Extract the [x, y] coordinate from the center of the cell holding the provided text.  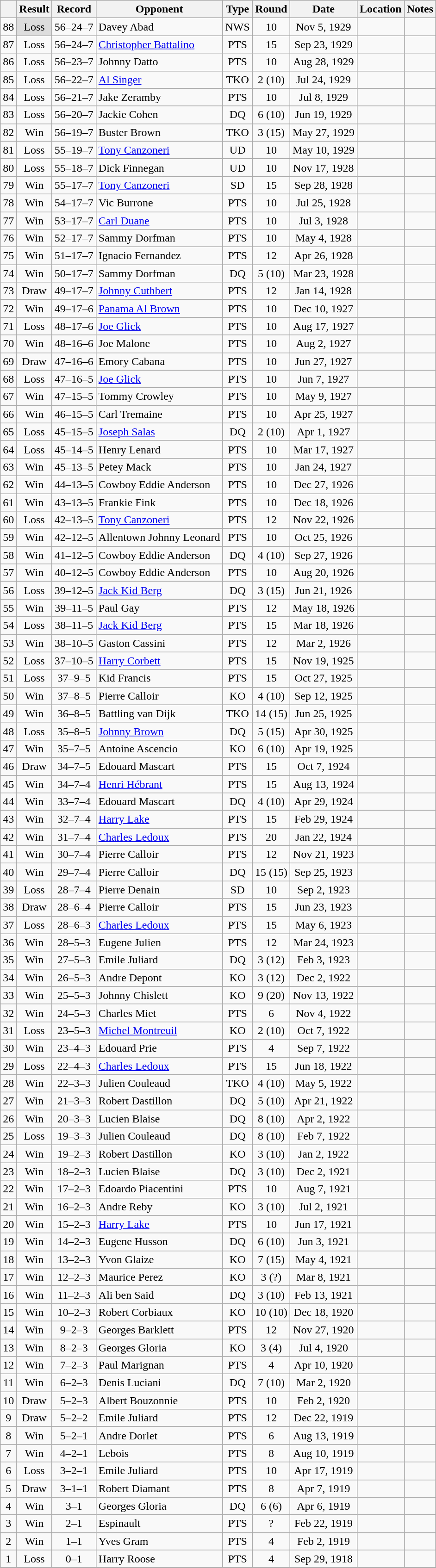
Robert Corbiaux [159, 1312]
7 [8, 1453]
Result [34, 9]
10–2–3 [74, 1312]
Albert Bouzonnie [159, 1401]
Jun 27, 1927 [323, 361]
27 [8, 1101]
41–12–5 [74, 555]
Sep 29, 1918 [323, 1559]
? [271, 1524]
37 [8, 925]
Apr 21, 1922 [323, 1101]
3 (?) [271, 1277]
83 [8, 115]
26–5–3 [74, 978]
Denis Luciani [159, 1383]
Allentown Johnny Leonard [159, 538]
42–12–5 [74, 538]
Johnny Datto [159, 62]
Davey Abad [159, 27]
5 [8, 1488]
May 5, 1922 [323, 1084]
39–12–5 [74, 590]
61 [8, 502]
86 [8, 62]
Petey Mack [159, 467]
59 [8, 538]
80 [8, 167]
47–16–6 [74, 361]
Robert Diamant [159, 1488]
Panama Al Brown [159, 309]
33–7–4 [74, 802]
Michel Montreuil [159, 1030]
40 [8, 872]
16 [8, 1295]
Yvon Glaize [159, 1259]
Jan 2, 1922 [323, 1154]
13 [8, 1348]
56–21–7 [74, 97]
Aug 2, 1927 [323, 344]
78 [8, 203]
Buster Brown [159, 132]
48–16–6 [74, 344]
Mar 17, 1927 [323, 449]
Jan 24, 1927 [323, 467]
Feb 13, 1921 [323, 1295]
68 [8, 379]
29 [8, 1066]
49–17–7 [74, 291]
Dec 27, 1926 [323, 484]
44 [8, 802]
46 [8, 766]
Ali ben Said [159, 1295]
45–15–5 [74, 432]
Feb 7, 1922 [323, 1136]
Oct 25, 1926 [323, 538]
28–6–4 [74, 907]
Mar 23, 1928 [323, 273]
74 [8, 273]
37–8–5 [74, 696]
51–17–7 [74, 256]
6–2–3 [74, 1383]
38 [8, 907]
56–19–7 [74, 132]
May 18, 1926 [323, 608]
45 [8, 784]
Aug 20, 1926 [323, 573]
10 (10) [271, 1312]
39–11–5 [74, 608]
Mar 24, 1923 [323, 942]
Antoine Ascencio [159, 749]
7 (10) [271, 1383]
49–17–6 [74, 309]
Apr 30, 1925 [323, 731]
Joseph Salas [159, 432]
38–11–5 [74, 626]
71 [8, 326]
62 [8, 484]
Sep 25, 1923 [323, 872]
25 [8, 1136]
Dec 22, 1919 [323, 1418]
31–7–4 [74, 837]
Dec 2, 1921 [323, 1171]
19 [8, 1242]
Date [323, 9]
Apr 26, 1928 [323, 256]
Espinault [159, 1524]
15 (15) [271, 872]
56–23–7 [74, 62]
May 27, 1929 [323, 132]
16–2–3 [74, 1207]
15–2–3 [74, 1224]
49 [8, 713]
Jun 18, 1922 [323, 1066]
55 [8, 608]
56–22–7 [74, 80]
Jul 8, 1929 [323, 97]
30–7–4 [74, 855]
Dec 18, 1926 [323, 502]
Feb 3, 1923 [323, 960]
5–2–3 [74, 1401]
64 [8, 449]
Feb 29, 1924 [323, 819]
29–7–4 [74, 872]
35–8–5 [74, 731]
9 [8, 1418]
7–2–3 [74, 1365]
47–15–5 [74, 397]
Yves Gram [159, 1541]
Jul 3, 1928 [323, 221]
Joe Malone [159, 344]
48 [8, 731]
May 10, 1929 [323, 150]
24–5–3 [74, 1013]
43 [8, 819]
34 [8, 978]
36–8–5 [74, 713]
55–18–7 [74, 167]
23–5–3 [74, 1030]
Sep 12, 1925 [323, 696]
41 [8, 855]
11 [8, 1383]
Jul 25, 1928 [323, 203]
20–3–3 [74, 1119]
Jun 17, 1921 [323, 1224]
Apr 19, 1925 [323, 749]
1–1 [74, 1541]
Apr 17, 1919 [323, 1471]
54 [8, 626]
Aug 7, 1921 [323, 1189]
22–3–3 [74, 1084]
3–1–1 [74, 1488]
9 (20) [271, 995]
Feb 2, 1919 [323, 1541]
9–2–3 [74, 1330]
13–2–3 [74, 1259]
Nov 5, 1929 [323, 27]
Emory Cabana [159, 361]
Apr 10, 1920 [323, 1365]
Apr 1, 1927 [323, 432]
35–7–5 [74, 749]
5 (15) [271, 731]
Jun 21, 1926 [323, 590]
Sep 2, 1923 [323, 890]
Frankie Fink [159, 502]
Dec 10, 1927 [323, 309]
Sep 28, 1928 [323, 185]
34–7–5 [74, 766]
77 [8, 221]
Mar 2, 1926 [323, 643]
NWS [237, 27]
Jun 25, 1925 [323, 713]
Jan 14, 1928 [323, 291]
Henry Lenard [159, 449]
Johnny Brown [159, 731]
Georges Barklett [159, 1330]
26 [8, 1119]
Aug 17, 1927 [323, 326]
Dec 2, 1922 [323, 978]
21–3–3 [74, 1101]
11–2–3 [74, 1295]
Jun 7, 1927 [323, 379]
3–2–1 [74, 1471]
Andre Reby [159, 1207]
28 [8, 1084]
Tommy Crowley [159, 397]
Johnny Chislett [159, 995]
Battling van Dijk [159, 713]
7 (15) [271, 1259]
40–12–5 [74, 573]
27–5–3 [74, 960]
Jul 2, 1921 [323, 1207]
42 [8, 837]
Oct 27, 1925 [323, 678]
18 [8, 1259]
Nov 22, 1926 [323, 520]
Type [237, 9]
73 [8, 291]
50–17–7 [74, 273]
Dick Finnegan [159, 167]
81 [8, 150]
34–7–4 [74, 784]
Mar 18, 1926 [323, 626]
17–2–3 [74, 1189]
Aug 28, 1929 [323, 62]
5–2–1 [74, 1436]
Kid Francis [159, 678]
Christopher Battalino [159, 44]
Pierre Denain [159, 890]
May 6, 1923 [323, 925]
Lebois [159, 1453]
Johnny Cuthbert [159, 291]
Record [74, 9]
Apr 25, 1927 [323, 414]
32–7–4 [74, 819]
67 [8, 397]
Sep 27, 1926 [323, 555]
Apr 2, 1922 [323, 1119]
37–9–5 [74, 678]
Oct 7, 1922 [323, 1030]
Jun 19, 1929 [323, 115]
33 [8, 995]
Jake Zeramby [159, 97]
47–16–5 [74, 379]
Round [271, 9]
46–15–5 [74, 414]
Jul 4, 1920 [323, 1348]
Harry Roose [159, 1559]
66 [8, 414]
22 [8, 1189]
28–7–4 [74, 890]
Jackie Cohen [159, 115]
75 [8, 256]
56 [8, 590]
70 [8, 344]
Apr 7, 1919 [323, 1488]
42–13–5 [74, 520]
4–2–1 [74, 1453]
88 [8, 27]
47 [8, 749]
Andre Depont [159, 978]
Location [380, 9]
28–5–3 [74, 942]
Andre Dorlet [159, 1436]
31 [8, 1030]
35 [8, 960]
14 [8, 1330]
Nov 27, 1920 [323, 1330]
Nov 13, 1922 [323, 995]
Nov 21, 1923 [323, 855]
Aug 13, 1924 [323, 784]
25–5–3 [74, 995]
21 [8, 1207]
14 (15) [271, 713]
87 [8, 44]
Jul 24, 1929 [323, 80]
84 [8, 97]
0–1 [74, 1559]
39 [8, 890]
51 [8, 678]
Aug 13, 1919 [323, 1436]
May 4, 1921 [323, 1259]
45–14–5 [74, 449]
Oct 7, 1924 [323, 766]
Sep 23, 1929 [323, 44]
3 (4) [271, 1348]
48–17–6 [74, 326]
18–2–3 [74, 1171]
Ignacio Fernandez [159, 256]
Edoardo Piacentini [159, 1189]
5–2–2 [74, 1418]
23–4–3 [74, 1048]
Carl Tremaine [159, 414]
63 [8, 467]
Charles Miet [159, 1013]
54–17–7 [74, 203]
76 [8, 238]
Al Singer [159, 80]
Paul Gay [159, 608]
79 [8, 185]
36 [8, 942]
Nov 19, 1925 [323, 661]
56–20–7 [74, 115]
38–10–5 [74, 643]
69 [8, 361]
50 [8, 696]
Henri Hébrant [159, 784]
60 [8, 520]
52–17–7 [74, 238]
Paul Marignan [159, 1365]
May 9, 1927 [323, 397]
72 [8, 309]
Mar 8, 1921 [323, 1277]
45–13–5 [74, 467]
Jan 22, 1924 [323, 837]
Dec 18, 1920 [323, 1312]
58 [8, 555]
Maurice Perez [159, 1277]
Vic Burrone [159, 203]
17 [8, 1277]
Gaston Cassini [159, 643]
23 [8, 1171]
37–10–5 [74, 661]
44–13–5 [74, 484]
Aug 10, 1919 [323, 1453]
43–13–5 [74, 502]
14–2–3 [74, 1242]
Notes [420, 9]
Eugene Julien [159, 942]
Apr 6, 1919 [323, 1506]
Feb 2, 1920 [323, 1401]
3 [8, 1524]
53 [8, 643]
May 4, 1928 [323, 238]
30 [8, 1048]
19–3–3 [74, 1136]
22–4–3 [74, 1066]
19–2–3 [74, 1154]
Carl Duane [159, 221]
Sep 7, 1922 [323, 1048]
53–17–7 [74, 221]
65 [8, 432]
2–1 [74, 1524]
52 [8, 661]
55–19–7 [74, 150]
82 [8, 132]
2 [8, 1541]
85 [8, 80]
Mar 2, 1920 [323, 1383]
6 (6) [271, 1506]
Nov 17, 1928 [323, 167]
55–17–7 [74, 185]
3–1 [74, 1506]
Jun 23, 1923 [323, 907]
1 [8, 1559]
Edouard Prie [159, 1048]
57 [8, 573]
24 [8, 1154]
8–2–3 [74, 1348]
Jun 3, 1921 [323, 1242]
32 [8, 1013]
Feb 22, 1919 [323, 1524]
Nov 4, 1922 [323, 1013]
Apr 29, 1924 [323, 802]
Harry Corbett [159, 661]
12–2–3 [74, 1277]
Opponent [159, 9]
Eugene Husson [159, 1242]
28–6–3 [74, 925]
